Detect which cell encompasses the target text, then output its (x, y) center coordinate. 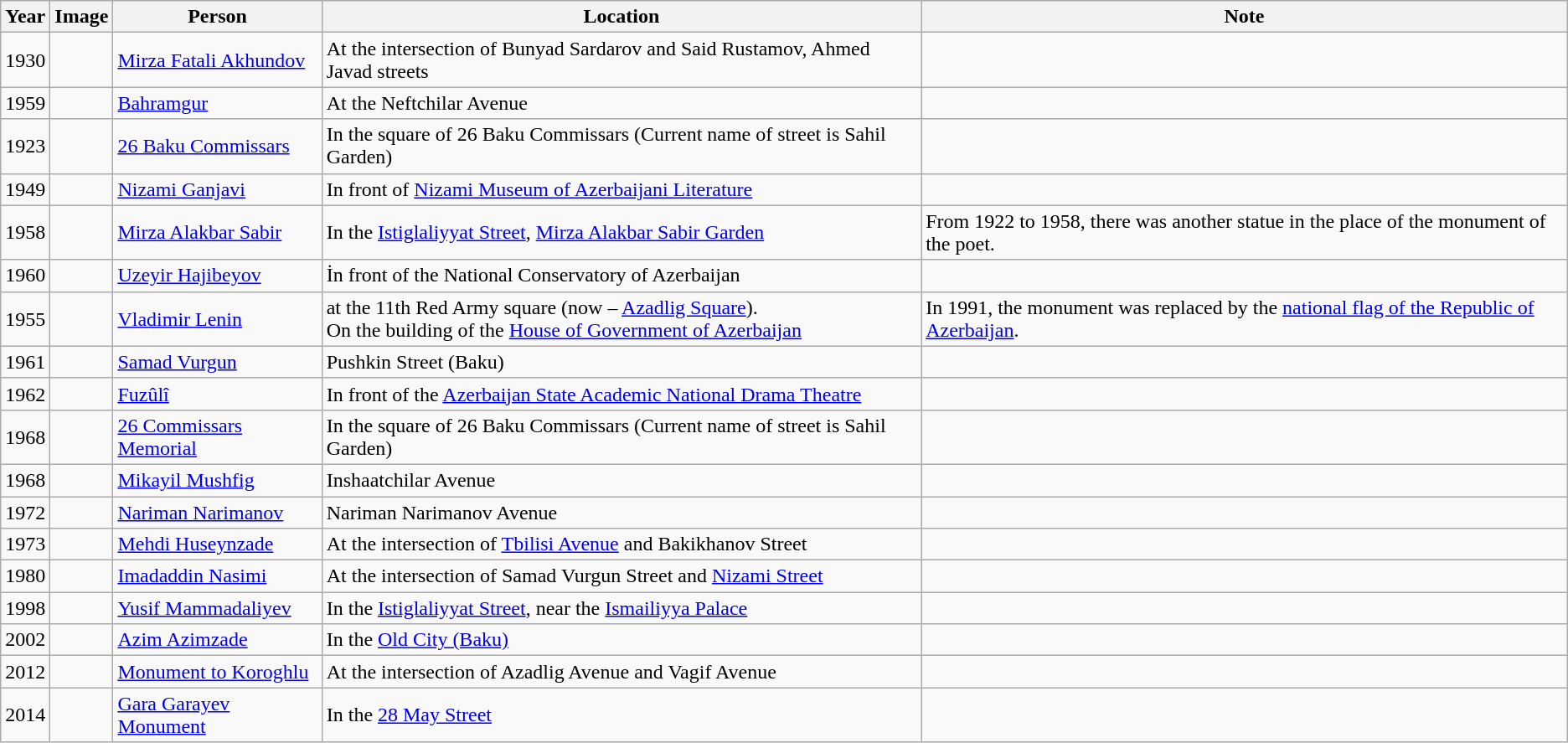
Nizami Ganjavi (218, 189)
Mikayil Mushfig (218, 480)
Mirza Alakbar Sabir (218, 233)
1959 (25, 103)
1960 (25, 276)
2012 (25, 672)
1949 (25, 189)
1961 (25, 362)
Image (82, 17)
1955 (25, 318)
At the intersection of Tbilisi Avenue and Bakikhanov Street (622, 544)
1980 (25, 576)
2002 (25, 640)
Mehdi Huseynzade (218, 544)
26 Baku Commissars (218, 146)
Monument to Koroghlu (218, 672)
1930 (25, 60)
İn front of the National Conservatory of Azerbaijan (622, 276)
At the Neftchilar Avenue (622, 103)
In front of the Azerbaijan State Academic National Drama Theatre (622, 394)
Nariman Narimanov Avenue (622, 512)
From 1922 to 1958, there was another statue in the place of the monument of the poet. (1245, 233)
Location (622, 17)
Yusif Mammadaliyev (218, 608)
At the intersection of Azadlig Avenue and Vagif Avenue (622, 672)
In the Istiglaliyyat Street, Mirza Alakbar Sabir Garden (622, 233)
1998 (25, 608)
Uzeyir Hajibeyov (218, 276)
In front of Nizami Museum of Azerbaijani Literature (622, 189)
Person (218, 17)
2014 (25, 715)
1958 (25, 233)
Bahramgur (218, 103)
1923 (25, 146)
Note (1245, 17)
Inshaatchilar Avenue (622, 480)
In the 28 May Street (622, 715)
Gara Garayev Monument (218, 715)
Azim Azimzade (218, 640)
Samad Vurgun (218, 362)
1962 (25, 394)
In the Istiglaliyyat Street, near the Ismailiyya Palace (622, 608)
Mirza Fatali Akhundov (218, 60)
Nariman Narimanov (218, 512)
Vladimir Lenin (218, 318)
At the intersection of Samad Vurgun Street and Nizami Street (622, 576)
1973 (25, 544)
At the intersection of Bunyad Sardarov and Said Rustamov, Ahmed Javad streets (622, 60)
26 Commissars Memorial (218, 437)
Imadaddin Nasimi (218, 576)
In the Old City (Baku) (622, 640)
Pushkin Street (Baku) (622, 362)
Fuzûlî (218, 394)
1972 (25, 512)
at the 11th Red Army square (now – Azadlig Square).On the building of the House of Government of Azerbaijan (622, 318)
In 1991, the monument was replaced by the national flag of the Republic of Azerbaijan. (1245, 318)
Year (25, 17)
